Return the [X, Y] coordinate for the center point of the cell that contains the specified text.  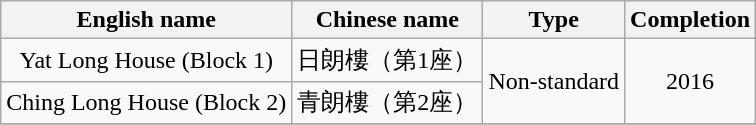
English name [146, 20]
Type [554, 20]
Ching Long House (Block 2) [146, 102]
2016 [690, 82]
日朗樓（第1座） [388, 60]
Chinese name [388, 20]
Non-standard [554, 82]
Yat Long House (Block 1) [146, 60]
Completion [690, 20]
青朗樓（第2座） [388, 102]
